Pinpoint the cell where the given text exists, returning its [x, y] midpoint coordinate. 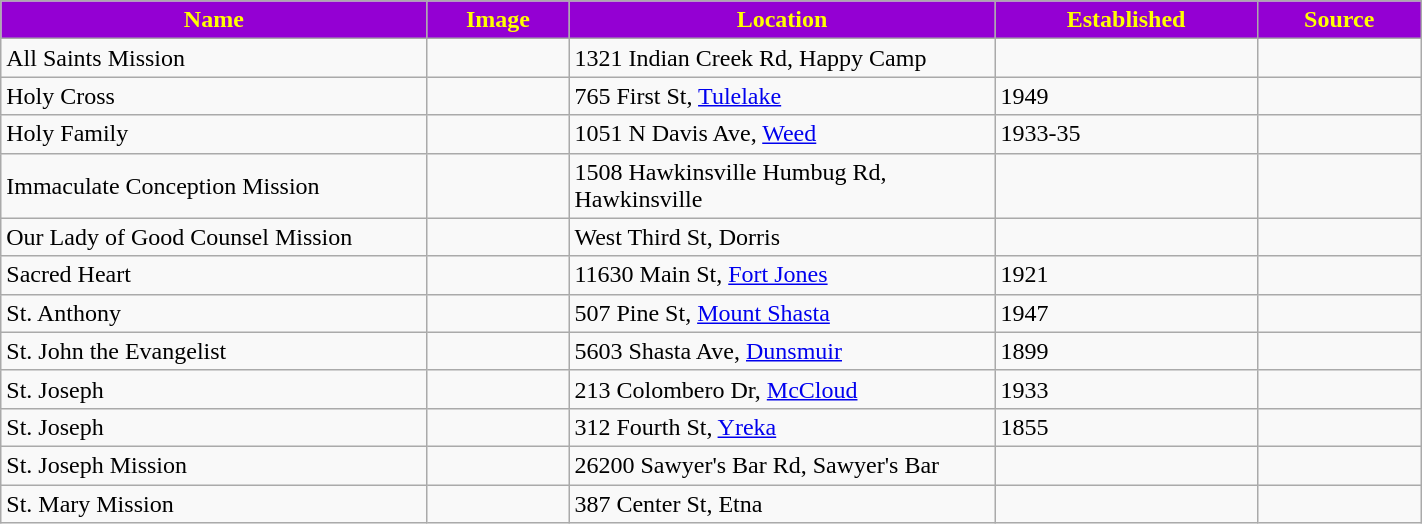
1899 [1126, 351]
1933-35 [1126, 134]
St. Anthony [214, 313]
Immaculate Conception Mission [214, 186]
507 Pine St, Mount Shasta [782, 313]
1855 [1126, 427]
11630 Main St, Fort Jones [782, 275]
Location [782, 20]
1051 N Davis Ave, Weed [782, 134]
1933 [1126, 389]
312 Fourth St, Yreka [782, 427]
Holy Family [214, 134]
387 Center St, Etna [782, 503]
West Third St, Dorris [782, 237]
213 Colombero Dr, McCloud [782, 389]
All Saints Mission [214, 58]
26200 Sawyer's Bar Rd, Sawyer's Bar [782, 465]
Name [214, 20]
1921 [1126, 275]
St. Mary Mission [214, 503]
Sacred Heart [214, 275]
Established [1126, 20]
Image [498, 20]
St. John the Evangelist [214, 351]
1947 [1126, 313]
1321 Indian Creek Rd, Happy Camp [782, 58]
Source [1339, 20]
St. Joseph Mission [214, 465]
765 First St, Tulelake [782, 96]
5603 Shasta Ave, Dunsmuir [782, 351]
Holy Cross [214, 96]
Our Lady of Good Counsel Mission [214, 237]
1949 [1126, 96]
1508 Hawkinsville Humbug Rd, Hawkinsville [782, 186]
